Determine the (X, Y) coordinate at the center of the cell enclosing the given text.  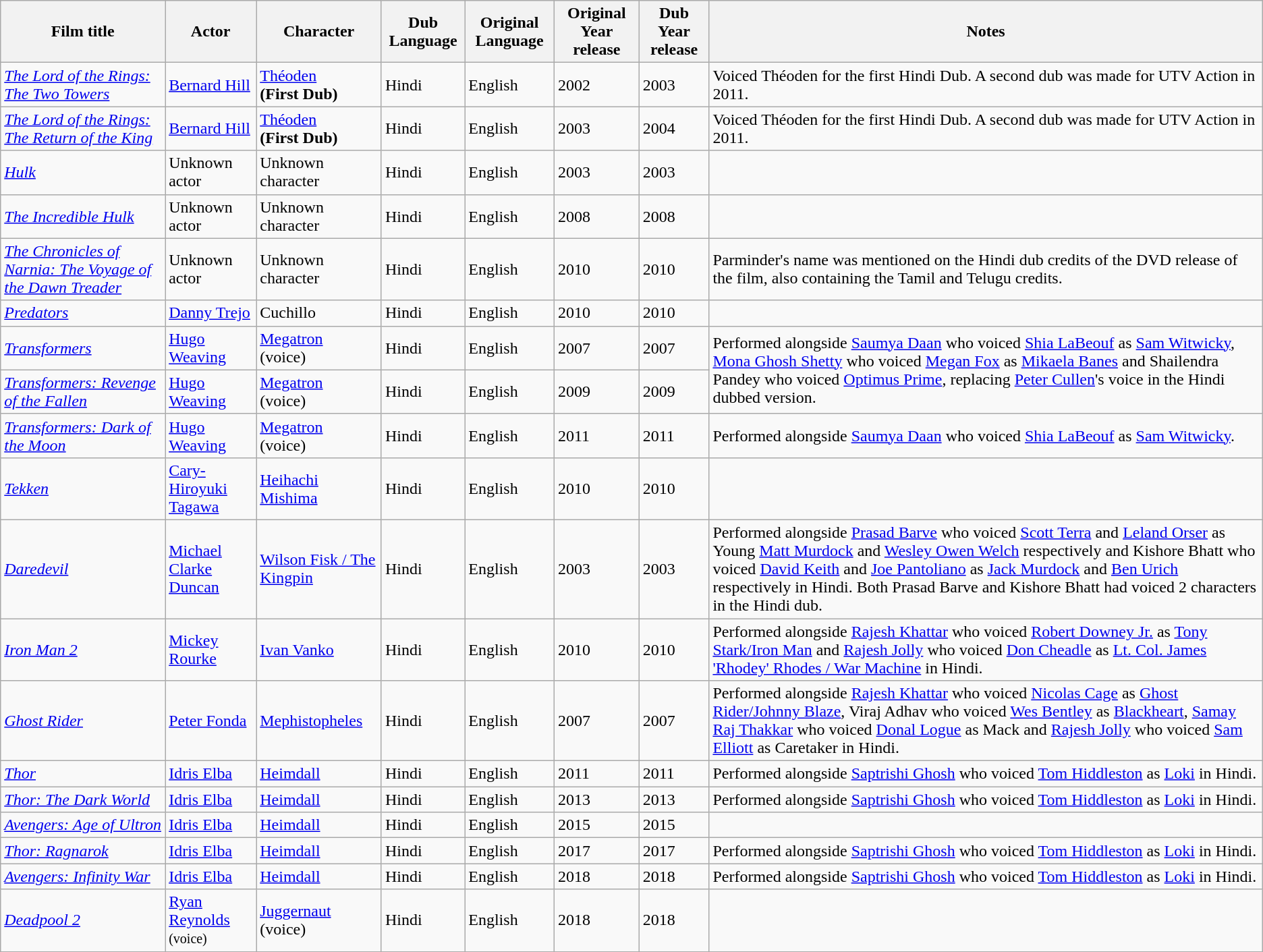
2002 (596, 85)
Michael Clarke Duncan (210, 569)
Cary-Hiroyuki Tagawa (210, 488)
Character (319, 32)
Heihachi Mishima (319, 488)
Film title (83, 32)
Transformers: Revenge of the Fallen (83, 391)
Thor: Ragnarok (83, 851)
Ryan Reynolds (voice) (210, 920)
Avengers: Infinity War (83, 876)
Wilson Fisk / The Kingpin (319, 569)
Actor (210, 32)
Predators (83, 313)
Daredevil (83, 569)
Ivan Vanko (319, 649)
Avengers: Age of Ultron (83, 825)
The Lord of the Rings: The Return of the King (83, 128)
Iron Man 2 (83, 649)
Thor: The Dark World (83, 800)
Notes (986, 32)
Parminder's name was mentioned on the Hindi dub credits of the DVD release of the film, also containing the Tamil and Telugu credits. (986, 269)
Thor (83, 774)
Cuchillo (319, 313)
Deadpool 2 (83, 920)
Tekken (83, 488)
Performed alongside Saumya Daan who voiced Shia LaBeouf as Sam Witwicky. (986, 436)
Juggernaut(voice) (319, 920)
Mickey Rourke (210, 649)
Danny Trejo (210, 313)
Ghost Rider (83, 721)
The Lord of the Rings: The Two Towers (83, 85)
The Chronicles of Narnia: The Voyage of the Dawn Treader (83, 269)
Original Year release (596, 32)
Mephistopheles (319, 721)
Peter Fonda (210, 721)
The Incredible Hulk (83, 216)
Transformers (83, 348)
Original Language (510, 32)
Transformers: Dark of the Moon (83, 436)
Hulk (83, 173)
Megatron(voice) (319, 391)
Dub Language (422, 32)
2004 (674, 128)
Dub Year release (674, 32)
